Return the (x, y) coordinate for the center point of the cell that contains the specified text.  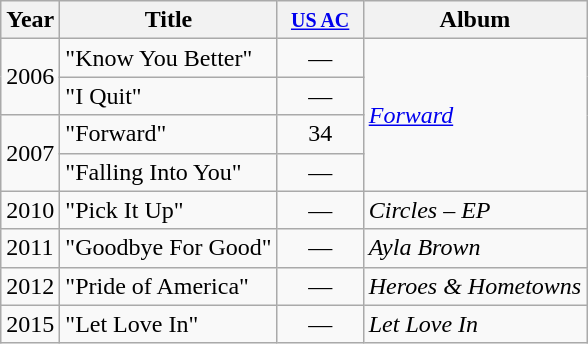
"Pick It Up" (168, 210)
2012 (30, 286)
"Let Love In" (168, 324)
Album (475, 20)
"I Quit" (168, 96)
Circles – EP (475, 210)
Title (168, 20)
"Know You Better" (168, 58)
2006 (30, 77)
"Falling Into You" (168, 172)
2011 (30, 248)
"Pride of America" (168, 286)
"Goodbye For Good" (168, 248)
Heroes & Hometowns (475, 286)
"Forward" (168, 134)
Let Love In (475, 324)
2015 (30, 324)
2007 (30, 153)
Forward (475, 115)
Year (30, 20)
34 (320, 134)
Ayla Brown (475, 248)
US AC (320, 20)
2010 (30, 210)
